Capture the cell that displays the provided text and extract its (X, Y) central coordinate. 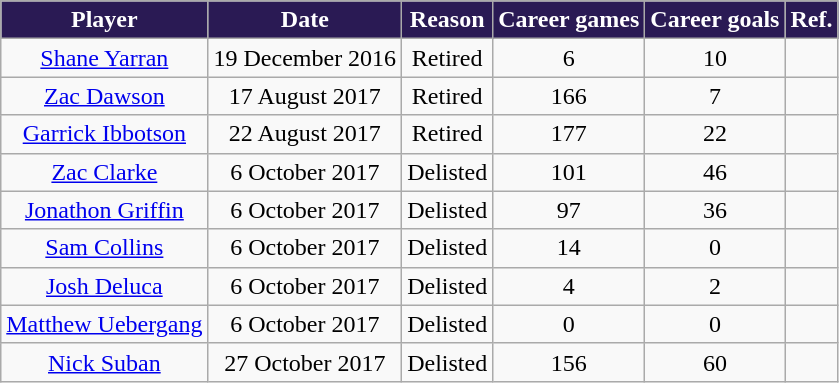
101 (569, 172)
Reason (448, 20)
Zac Dawson (104, 96)
22 August 2017 (305, 134)
2 (715, 286)
60 (715, 362)
7 (715, 96)
Career goals (715, 20)
6 (569, 58)
156 (569, 362)
14 (569, 248)
177 (569, 134)
Shane Yarran (104, 58)
19 December 2016 (305, 58)
Ref. (812, 20)
Garrick Ibbotson (104, 134)
27 October 2017 (305, 362)
Player (104, 20)
Career games (569, 20)
46 (715, 172)
17 August 2017 (305, 96)
Nick Suban (104, 362)
22 (715, 134)
10 (715, 58)
Josh Deluca (104, 286)
Sam Collins (104, 248)
97 (569, 210)
4 (569, 286)
36 (715, 210)
Zac Clarke (104, 172)
Date (305, 20)
166 (569, 96)
Jonathon Griffin (104, 210)
Matthew Uebergang (104, 324)
